Extract the (X, Y) coordinate from the center of the cell holding the provided text.  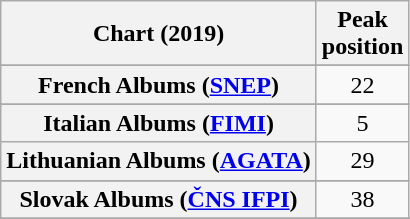
Peakposition (362, 34)
Slovak Albums (ČNS IFPI) (159, 199)
22 (362, 85)
French Albums (SNEP) (159, 85)
5 (362, 123)
38 (362, 199)
Italian Albums (FIMI) (159, 123)
29 (362, 161)
Chart (2019) (159, 34)
Lithuanian Albums (AGATA) (159, 161)
